Capture the cell that displays the provided text and extract its (x, y) central coordinate. 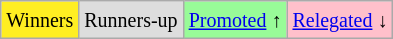
Runners-up (131, 20)
Winners (40, 20)
Promoted ↑ (235, 20)
Relegated ↓ (340, 20)
